For the text-containing cell, return its midpoint in (x, y) coordinate format. 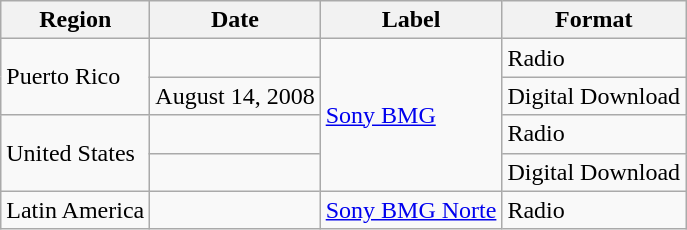
Date (235, 20)
Format (594, 20)
Sony BMG Norte (411, 210)
Region (76, 20)
Sony BMG (411, 115)
Latin America (76, 210)
Label (411, 20)
August 14, 2008 (235, 96)
Puerto Rico (76, 77)
United States (76, 153)
